Search for the cell housing the specified text and yield its [x, y] center coordinate. 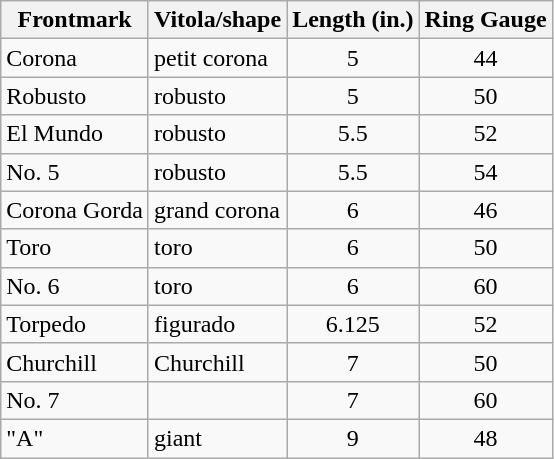
48 [486, 438]
"A" [75, 438]
giant [217, 438]
Corona [75, 58]
Robusto [75, 96]
No. 5 [75, 172]
grand corona [217, 210]
El Mundo [75, 134]
figurado [217, 324]
Frontmark [75, 20]
petit corona [217, 58]
46 [486, 210]
9 [353, 438]
Length (in.) [353, 20]
Toro [75, 248]
No. 6 [75, 286]
Vitola/shape [217, 20]
44 [486, 58]
6.125 [353, 324]
Ring Gauge [486, 20]
54 [486, 172]
Corona Gorda [75, 210]
Torpedo [75, 324]
No. 7 [75, 400]
